Pinpoint the cell where the given text exists, returning its (x, y) midpoint coordinate. 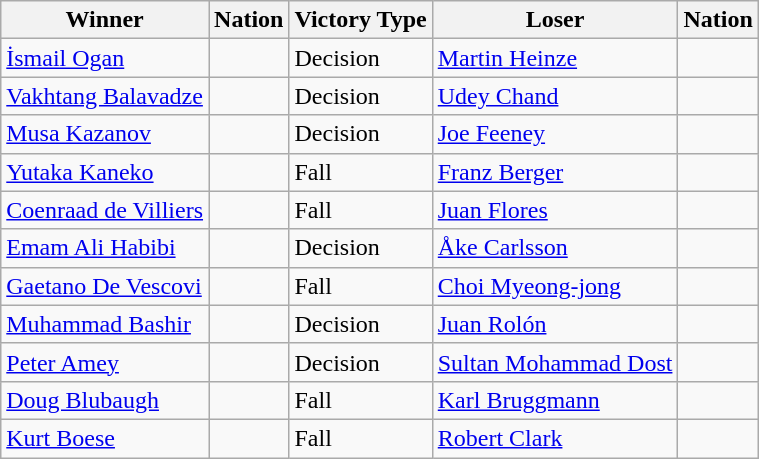
İsmail Ogan (105, 58)
Peter Amey (105, 362)
Gaetano De Vescovi (105, 286)
Doug Blubaugh (105, 400)
Winner (105, 20)
Joe Feeney (555, 134)
Robert Clark (555, 438)
Coenraad de Villiers (105, 210)
Choi Myeong-jong (555, 286)
Juan Rolón (555, 324)
Sultan Mohammad Dost (555, 362)
Karl Bruggmann (555, 400)
Loser (555, 20)
Muhammad Bashir (105, 324)
Yutaka Kaneko (105, 172)
Musa Kazanov (105, 134)
Åke Carlsson (555, 248)
Victory Type (360, 20)
Emam Ali Habibi (105, 248)
Martin Heinze (555, 58)
Kurt Boese (105, 438)
Vakhtang Balavadze (105, 96)
Udey Chand (555, 96)
Franz Berger (555, 172)
Juan Flores (555, 210)
